Identify which cell holds the provided text, then report its [X, Y] central coordinate. 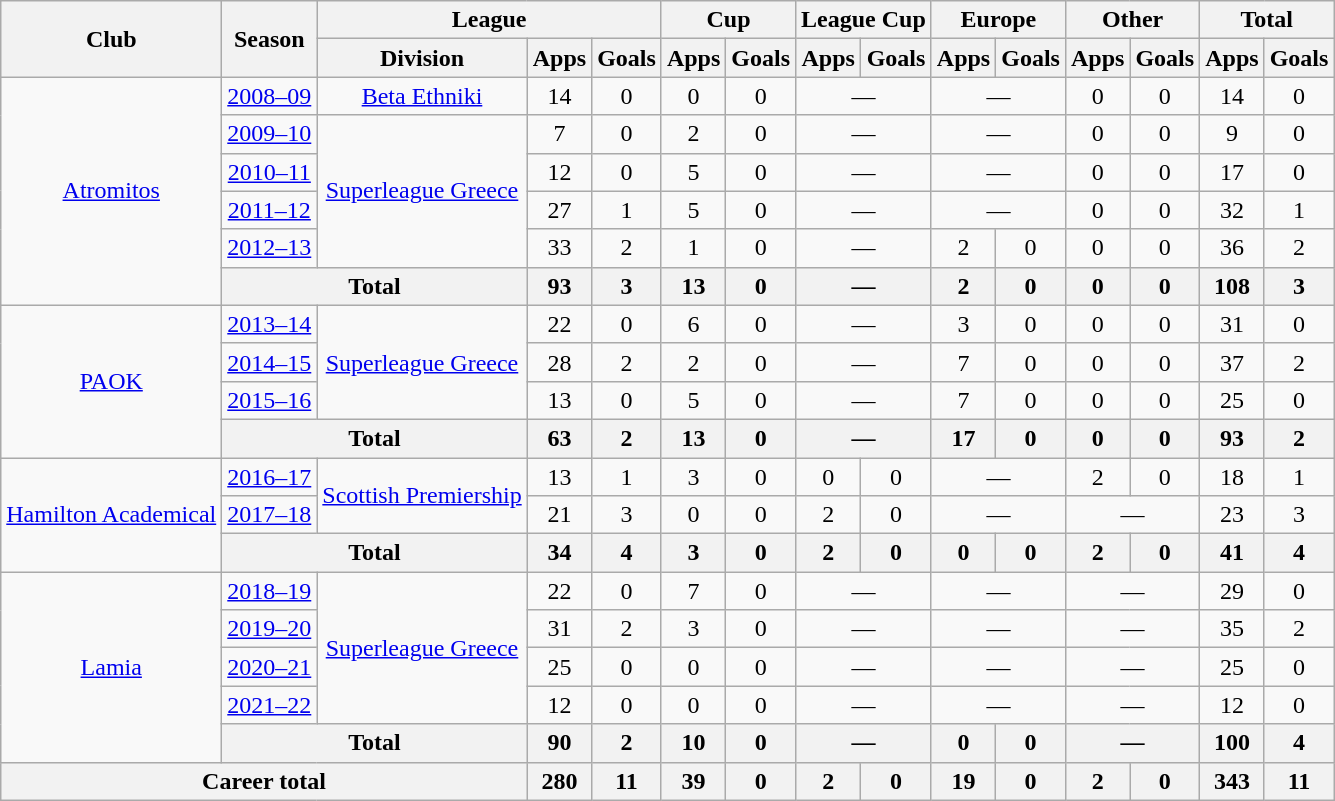
Scottish Premiership [422, 496]
League [490, 20]
10 [693, 743]
Cup [728, 20]
League Cup [864, 20]
23 [1232, 515]
Europe [998, 20]
36 [1232, 248]
33 [559, 248]
90 [559, 743]
35 [1232, 629]
2008–09 [270, 96]
2020–21 [270, 667]
29 [1232, 591]
Beta Ethniki [422, 96]
21 [559, 515]
2017–18 [270, 515]
100 [1232, 743]
343 [1232, 781]
39 [693, 781]
19 [963, 781]
41 [1232, 553]
2011–12 [270, 210]
280 [559, 781]
Atromitos [112, 191]
Season [270, 39]
PAOK [112, 381]
2012–13 [270, 248]
2009–10 [270, 134]
2016–17 [270, 477]
2019–20 [270, 629]
34 [559, 553]
9 [1232, 134]
63 [559, 438]
2010–11 [270, 172]
Career total [264, 781]
28 [559, 362]
Other [1132, 20]
2013–14 [270, 324]
2018–19 [270, 591]
2015–16 [270, 400]
108 [1232, 286]
Club [112, 39]
32 [1232, 210]
37 [1232, 362]
Division [422, 58]
2021–22 [270, 705]
2014–15 [270, 362]
27 [559, 210]
18 [1232, 477]
Lamia [112, 667]
Hamilton Academical [112, 515]
6 [693, 324]
